Find where the given text appears and provide that cell's center as (X, Y) coordinate. 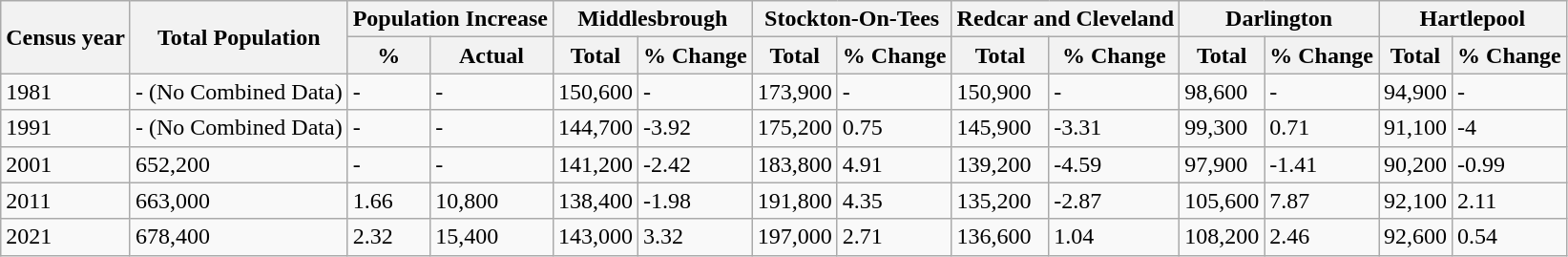
175,200 (794, 128)
191,800 (794, 201)
-0.99 (1510, 164)
Population Increase (450, 19)
2.71 (894, 237)
-4 (1510, 128)
1991 (66, 128)
1.04 (1115, 237)
141,200 (596, 164)
139,200 (1000, 164)
0.75 (894, 128)
4.35 (894, 201)
2011 (66, 201)
143,000 (596, 237)
135,200 (1000, 201)
105,600 (1222, 201)
173,900 (794, 92)
4.91 (894, 164)
Stockton-On-Tees (851, 19)
Darlington (1279, 19)
-3.92 (696, 128)
92,100 (1414, 201)
0.71 (1322, 128)
-2.42 (696, 164)
99,300 (1222, 128)
183,800 (794, 164)
145,900 (1000, 128)
150,600 (596, 92)
1981 (66, 92)
-3.31 (1115, 128)
92,600 (1414, 237)
Hartlepool (1472, 19)
Middlesbrough (653, 19)
2021 (66, 237)
Redcar and Cleveland (1065, 19)
15,400 (492, 237)
0.54 (1510, 237)
138,400 (596, 201)
97,900 (1222, 164)
10,800 (492, 201)
94,900 (1414, 92)
197,000 (794, 237)
652,200 (239, 164)
3.32 (696, 237)
150,900 (1000, 92)
108,200 (1222, 237)
-1.98 (696, 201)
1.66 (388, 201)
Census year (66, 37)
2.46 (1322, 237)
2.32 (388, 237)
2.11 (1510, 201)
7.87 (1322, 201)
98,600 (1222, 92)
144,700 (596, 128)
% (388, 55)
-1.41 (1322, 164)
Total Population (239, 37)
663,000 (239, 201)
90,200 (1414, 164)
91,100 (1414, 128)
-2.87 (1115, 201)
2001 (66, 164)
Actual (492, 55)
678,400 (239, 237)
136,600 (1000, 237)
-4.59 (1115, 164)
